Capture the cell that displays the provided text and extract its [X, Y] central coordinate. 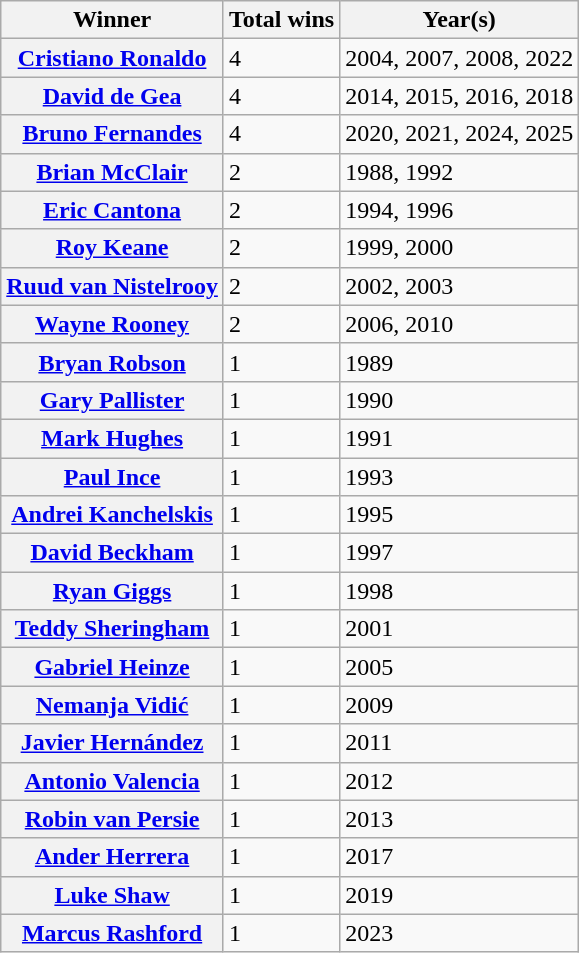
1999, 2000 [460, 248]
2019 [460, 895]
Luke Shaw [112, 895]
Cristiano Ronaldo [112, 58]
Winner [112, 20]
David de Gea [112, 96]
Teddy Sheringham [112, 629]
Nemanja Vidić [112, 705]
Brian McClair [112, 172]
1988, 1992 [460, 172]
1989 [460, 362]
1998 [460, 591]
2004, 2007, 2008, 2022 [460, 58]
2002, 2003 [460, 286]
Ander Herrera [112, 857]
2017 [460, 857]
Gary Pallister [112, 400]
2013 [460, 819]
2009 [460, 705]
1997 [460, 553]
2011 [460, 743]
2023 [460, 933]
Mark Hughes [112, 438]
Year(s) [460, 20]
Marcus Rashford [112, 933]
1995 [460, 515]
2006, 2010 [460, 324]
2005 [460, 667]
Bruno Fernandes [112, 134]
Roy Keane [112, 248]
2001 [460, 629]
Andrei Kanchelskis [112, 515]
1990 [460, 400]
Javier Hernández [112, 743]
1991 [460, 438]
Antonio Valencia [112, 781]
Ruud van Nistelrooy [112, 286]
Bryan Robson [112, 362]
Eric Cantona [112, 210]
Gabriel Heinze [112, 667]
Total wins [281, 20]
2012 [460, 781]
Robin van Persie [112, 819]
1993 [460, 477]
Paul Ince [112, 477]
1994, 1996 [460, 210]
2014, 2015, 2016, 2018 [460, 96]
Ryan Giggs [112, 591]
David Beckham [112, 553]
Wayne Rooney [112, 324]
2020, 2021, 2024, 2025 [460, 134]
